Determine the [X, Y] coordinate at the center of the cell enclosing the given text.  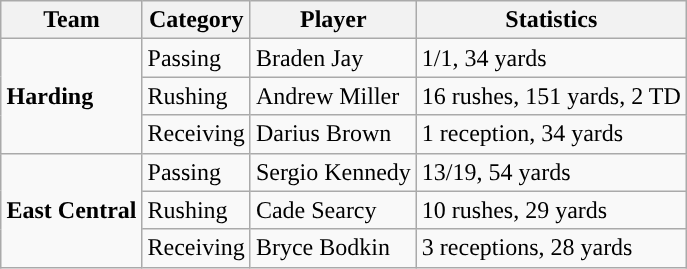
Team [72, 20]
Andrew Miller [333, 96]
13/19, 54 yards [551, 172]
3 receptions, 28 yards [551, 248]
16 rushes, 151 yards, 2 TD [551, 96]
Darius Brown [333, 134]
Bryce Bodkin [333, 248]
East Central [72, 210]
10 rushes, 29 yards [551, 210]
1 reception, 34 yards [551, 134]
Braden Jay [333, 58]
Player [333, 20]
Cade Searcy [333, 210]
Category [196, 20]
1/1, 34 yards [551, 58]
Sergio Kennedy [333, 172]
Statistics [551, 20]
Harding [72, 96]
